Provide the [x, y] coordinate of the cell's center where the given text is located.  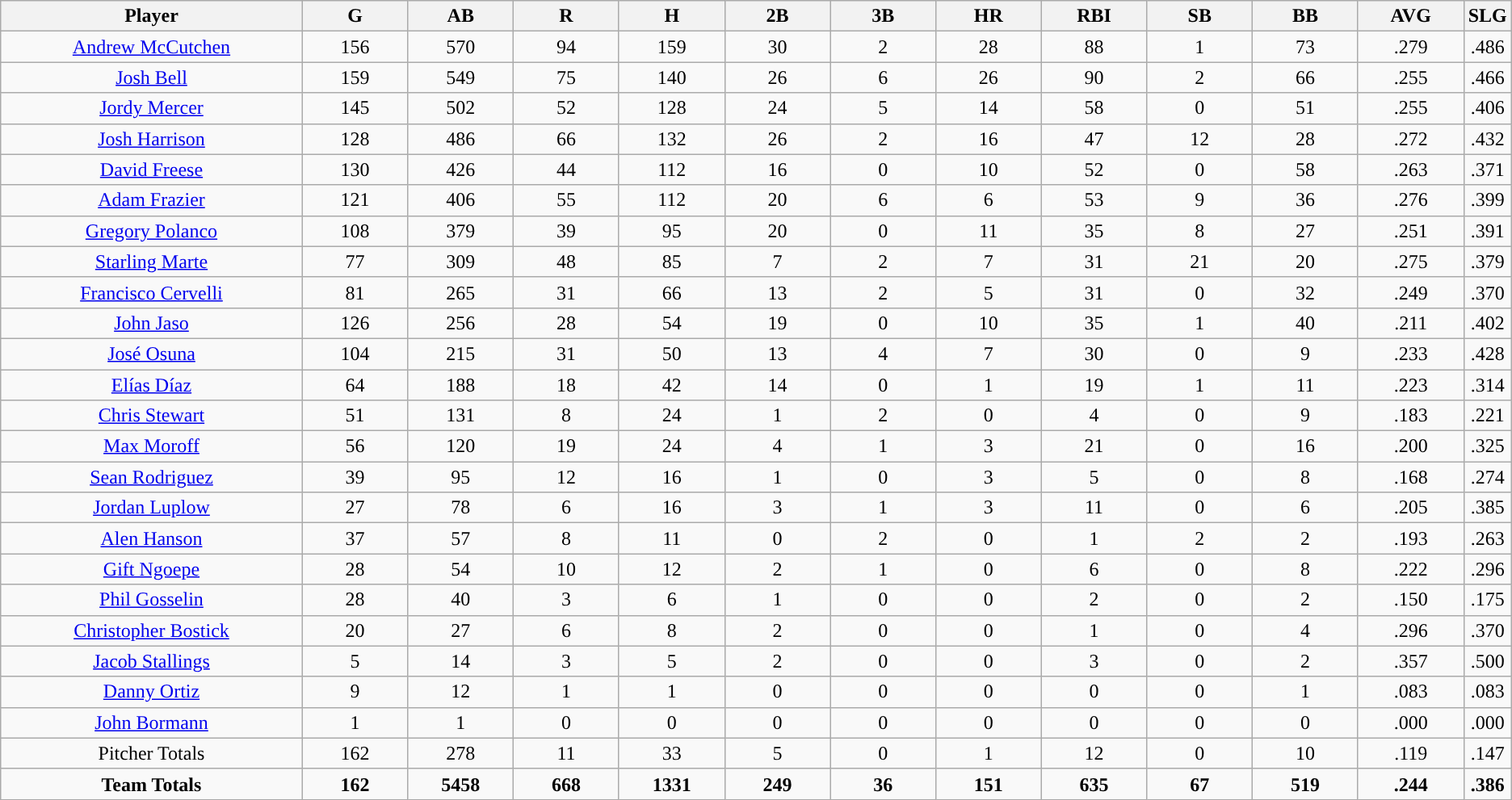
John Bormann [152, 723]
.500 [1488, 661]
519 [1305, 784]
Alen Hanson [152, 538]
Max Moroff [152, 446]
18 [567, 385]
57 [460, 538]
Sean Rodriguez [152, 477]
33 [672, 753]
SB [1200, 16]
570 [460, 47]
3B [884, 16]
140 [672, 77]
.233 [1410, 354]
56 [355, 446]
.193 [1410, 538]
151 [989, 784]
94 [567, 47]
256 [460, 323]
.200 [1410, 446]
50 [672, 354]
Gift Ngoepe [152, 569]
88 [1094, 47]
126 [355, 323]
32 [1305, 292]
.205 [1410, 508]
BB [1305, 16]
64 [355, 385]
132 [672, 139]
48 [567, 262]
2B [777, 16]
.150 [1410, 600]
H [672, 16]
Jordy Mercer [152, 108]
.432 [1488, 139]
.211 [1410, 323]
Starling Marte [152, 262]
Elías Díaz [152, 385]
.119 [1410, 753]
.385 [1488, 508]
Team Totals [152, 784]
.221 [1488, 416]
Player [152, 16]
.244 [1410, 784]
José Osuna [152, 354]
.402 [1488, 323]
549 [460, 77]
.249 [1410, 292]
.406 [1488, 108]
.168 [1410, 477]
120 [460, 446]
.391 [1488, 231]
SLG [1488, 16]
.147 [1488, 753]
RBI [1094, 16]
.386 [1488, 784]
AB [460, 16]
.486 [1488, 47]
.275 [1410, 262]
37 [355, 538]
90 [1094, 77]
Chris Stewart [152, 416]
Adam Frazier [152, 200]
1331 [672, 784]
406 [460, 200]
David Freese [152, 170]
.466 [1488, 77]
.251 [1410, 231]
55 [567, 200]
.272 [1410, 139]
104 [355, 354]
426 [460, 170]
249 [777, 784]
53 [1094, 200]
.222 [1410, 569]
85 [672, 262]
HR [989, 16]
121 [355, 200]
Christopher Bostick [152, 630]
75 [567, 77]
.357 [1410, 661]
Phil Gosselin [152, 600]
.428 [1488, 354]
.371 [1488, 170]
.314 [1488, 385]
.325 [1488, 446]
131 [460, 416]
Josh Harrison [152, 139]
42 [672, 385]
130 [355, 170]
635 [1094, 784]
67 [1200, 784]
Francisco Cervelli [152, 292]
78 [460, 508]
108 [355, 231]
.276 [1410, 200]
.223 [1410, 385]
Josh Bell [152, 77]
.279 [1410, 47]
AVG [1410, 16]
.399 [1488, 200]
145 [355, 108]
Jordan Luplow [152, 508]
John Jaso [152, 323]
Pitcher Totals [152, 753]
Gregory Polanco [152, 231]
668 [567, 784]
265 [460, 292]
R [567, 16]
486 [460, 139]
Andrew McCutchen [152, 47]
.274 [1488, 477]
309 [460, 262]
Jacob Stallings [152, 661]
77 [355, 262]
379 [460, 231]
81 [355, 292]
502 [460, 108]
188 [460, 385]
44 [567, 170]
278 [460, 753]
.379 [1488, 262]
5458 [460, 784]
.183 [1410, 416]
73 [1305, 47]
Danny Ortiz [152, 692]
47 [1094, 139]
G [355, 16]
215 [460, 354]
156 [355, 47]
.175 [1488, 600]
